Identify which cell holds the provided text, then report its (x, y) central coordinate. 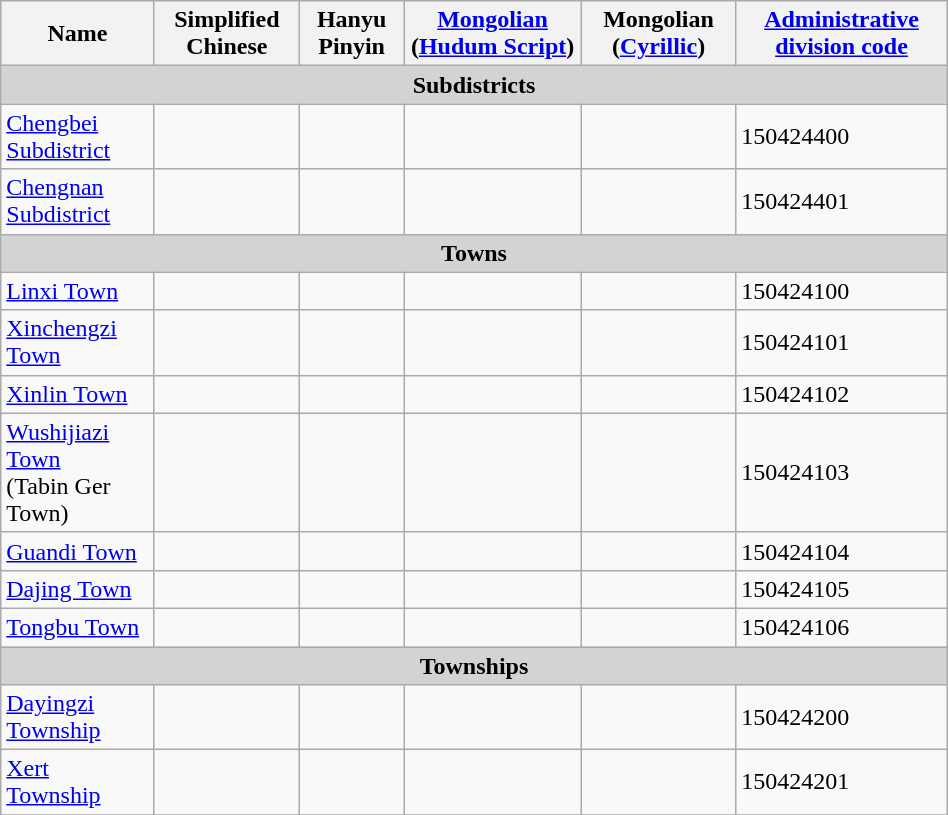
Administrative division code (842, 34)
150424104 (842, 551)
150424106 (842, 627)
150424100 (842, 291)
Hanyu Pinyin (351, 34)
150424103 (842, 472)
150424102 (842, 394)
Guandi Town (78, 551)
Linxi Town (78, 291)
Dayingzi Township (78, 718)
150424101 (842, 342)
150424401 (842, 202)
Simplified Chinese (226, 34)
Wushijiazi Town(Tabin Ger Town) (78, 472)
Townships (474, 665)
Mongolian (Hudum Script) (493, 34)
150424400 (842, 136)
Chengbei Subdistrict (78, 136)
Mongolian (Cyrillic) (658, 34)
150424201 (842, 782)
Xinchengzi Town (78, 342)
Tongbu Town (78, 627)
Subdistricts (474, 85)
150424200 (842, 718)
Dajing Town (78, 589)
Chengnan Subdistrict (78, 202)
Name (78, 34)
Xinlin Town (78, 394)
Towns (474, 253)
150424105 (842, 589)
Xert Township (78, 782)
